Pinpoint the cell where the given text exists, returning its (x, y) midpoint coordinate. 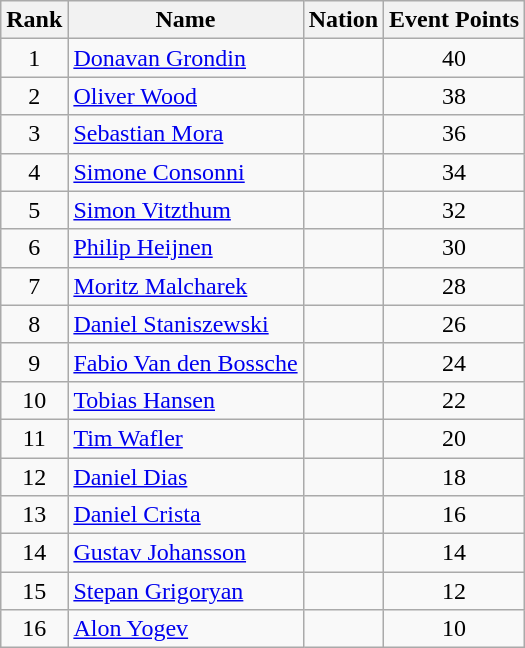
Daniel Staniszewski (186, 324)
8 (34, 324)
Fabio Van den Bossche (186, 362)
15 (34, 591)
36 (454, 134)
Tobias Hansen (186, 400)
9 (34, 362)
1 (34, 58)
26 (454, 324)
20 (454, 438)
Name (186, 20)
Tim Wafler (186, 438)
Moritz Malcharek (186, 286)
22 (454, 400)
Nation (343, 20)
28 (454, 286)
Daniel Crista (186, 515)
Stepan Grigoryan (186, 591)
Alon Yogev (186, 629)
34 (454, 172)
Daniel Dias (186, 477)
Oliver Wood (186, 96)
3 (34, 134)
13 (34, 515)
7 (34, 286)
Simon Vitzthum (186, 210)
2 (34, 96)
32 (454, 210)
18 (454, 477)
11 (34, 438)
5 (34, 210)
Philip Heijnen (186, 248)
Donavan Grondin (186, 58)
40 (454, 58)
Gustav Johansson (186, 553)
Rank (34, 20)
4 (34, 172)
Event Points (454, 20)
6 (34, 248)
Sebastian Mora (186, 134)
38 (454, 96)
Simone Consonni (186, 172)
30 (454, 248)
24 (454, 362)
